For the text-containing cell, return its midpoint in [X, Y] coordinate format. 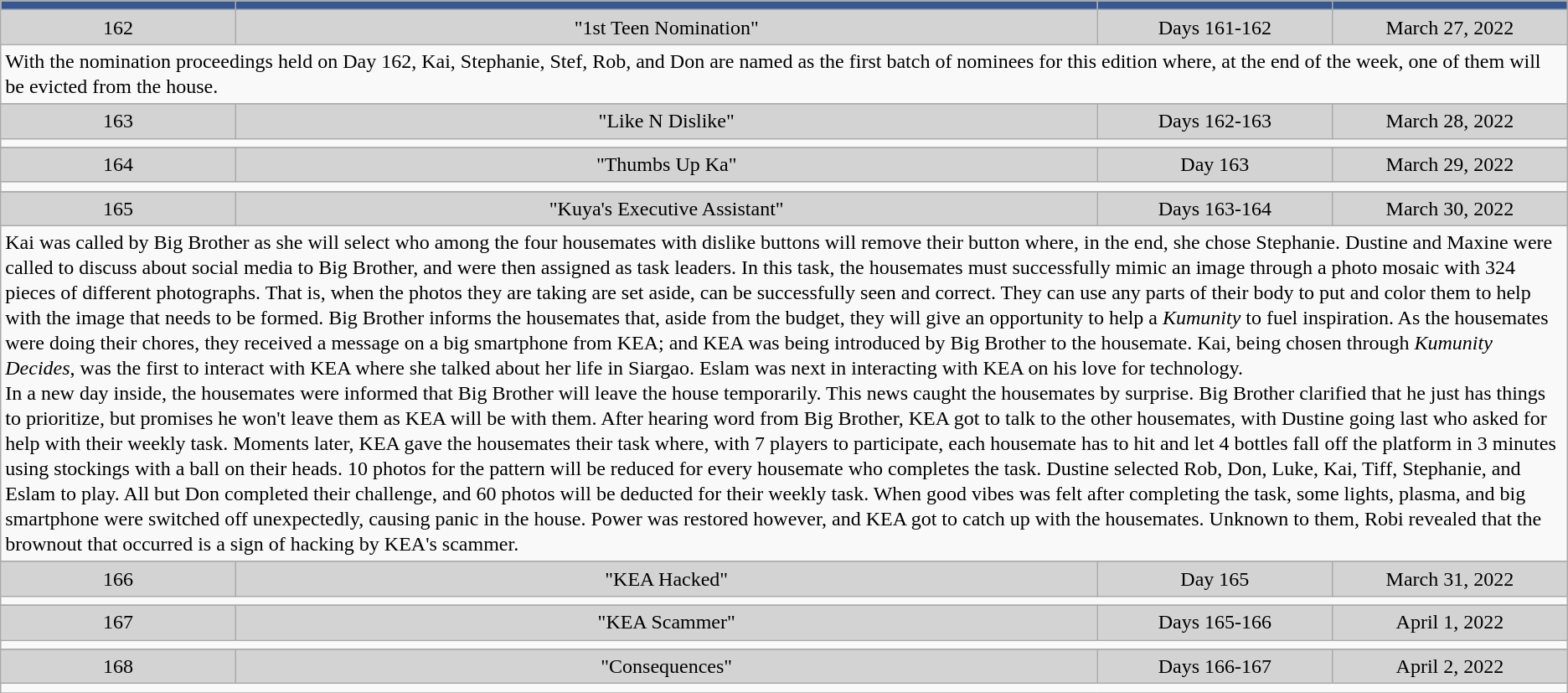
168 [119, 667]
Days 162-163 [1215, 121]
April 1, 2022 [1451, 622]
"KEA Hacked" [667, 578]
167 [119, 622]
163 [119, 121]
March 30, 2022 [1451, 208]
165 [119, 208]
Day 165 [1215, 578]
Days 166-167 [1215, 667]
March 28, 2022 [1451, 121]
Day 163 [1215, 164]
Days 165-166 [1215, 622]
"Thumbs Up Ka" [667, 164]
"1st Teen Nomination" [667, 27]
Days 161-162 [1215, 27]
166 [119, 578]
March 29, 2022 [1451, 164]
"Like N Dislike" [667, 121]
"Consequences" [667, 667]
164 [119, 164]
April 2, 2022 [1451, 667]
"Kuya's Executive Assistant" [667, 208]
162 [119, 27]
March 27, 2022 [1451, 27]
Days 163-164 [1215, 208]
March 31, 2022 [1451, 578]
"KEA Scammer" [667, 622]
